Find where the given text appears and provide that cell's center as (x, y) coordinate. 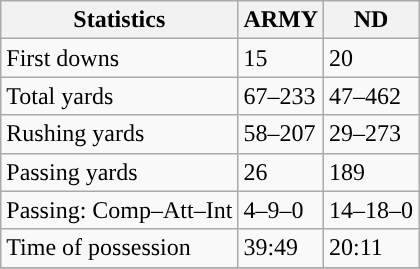
Total yards (120, 96)
20:11 (372, 248)
Time of possession (120, 248)
First downs (120, 58)
Passing yards (120, 172)
58–207 (281, 134)
4–9–0 (281, 210)
Statistics (120, 20)
14–18–0 (372, 210)
15 (281, 58)
39:49 (281, 248)
47–462 (372, 96)
26 (281, 172)
Rushing yards (120, 134)
ND (372, 20)
20 (372, 58)
29–273 (372, 134)
Passing: Comp–Att–Int (120, 210)
189 (372, 172)
ARMY (281, 20)
67–233 (281, 96)
